Search for the cell housing the specified text and yield its (X, Y) center coordinate. 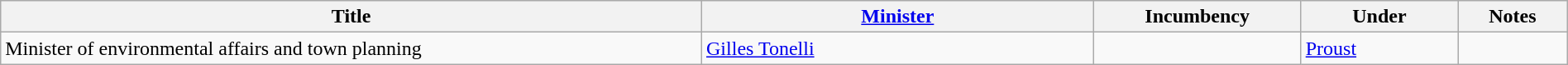
Incumbency (1198, 17)
Title (351, 17)
Under (1379, 17)
Notes (1513, 17)
Proust (1379, 48)
Gilles Tonelli (898, 48)
Minister (898, 17)
Minister of environmental affairs and town planning (351, 48)
